Search for the cell housing the specified text and yield its [X, Y] center coordinate. 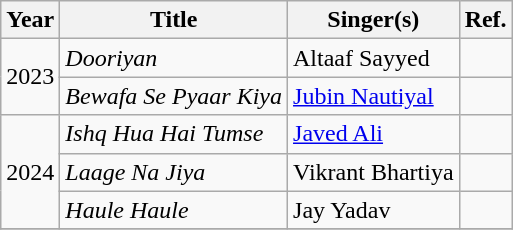
Bewafa Se Pyaar Kiya [174, 96]
Ishq Hua Hai Tumse [174, 134]
Javed Ali [374, 134]
Year [30, 20]
Title [174, 20]
2023 [30, 77]
Laage Na Jiya [174, 172]
Singer(s) [374, 20]
Vikrant Bhartiya [374, 172]
Altaaf Sayyed [374, 58]
Jay Yadav [374, 210]
2024 [30, 172]
Haule Haule [174, 210]
Jubin Nautiyal [374, 96]
Dooriyan [174, 58]
Ref. [486, 20]
